Scan for the cell matching the given text and deliver its (x, y) coordinate at center. 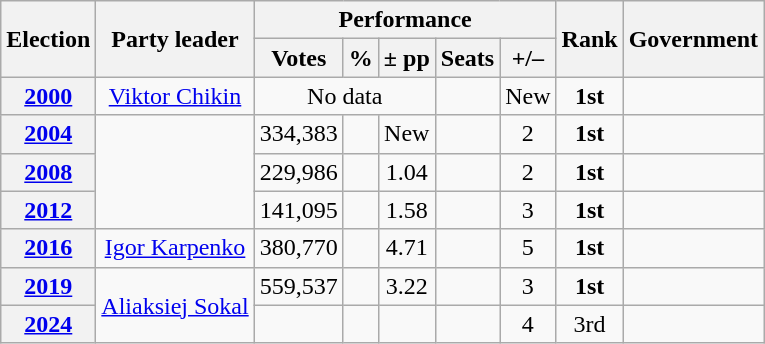
334,383 (298, 134)
559,537 (298, 286)
3.22 (406, 286)
Seats (467, 58)
2019 (48, 286)
2016 (48, 248)
4.71 (406, 248)
+/– (528, 58)
2000 (48, 96)
Rank (590, 39)
1.58 (406, 210)
Igor Karpenko (175, 248)
Election (48, 39)
5 (528, 248)
Viktor Chikin (175, 96)
No data (344, 96)
Party leader (175, 39)
141,095 (298, 210)
Government (693, 39)
3rd (590, 324)
1.04 (406, 172)
% (360, 58)
2012 (48, 210)
2004 (48, 134)
Aliaksiej Sokal (175, 305)
Performance (405, 20)
2008 (48, 172)
Votes (298, 58)
2024 (48, 324)
4 (528, 324)
229,986 (298, 172)
± pp (406, 58)
380,770 (298, 248)
